Find where the given text appears and provide that cell's center as [X, Y] coordinate. 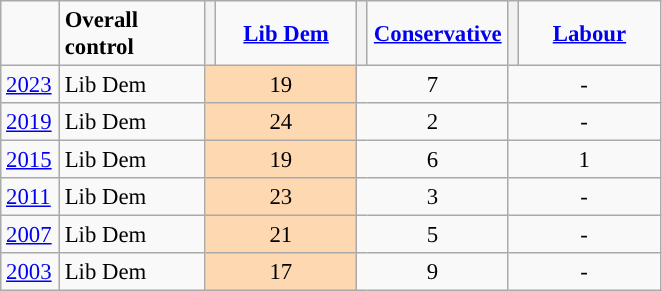
2015 [30, 160]
2019 [30, 122]
5 [433, 235]
Labour [590, 34]
1 [584, 160]
2 [433, 122]
24 [281, 122]
3 [433, 197]
Overall control [132, 34]
2011 [30, 197]
2007 [30, 235]
2023 [30, 85]
23 [281, 197]
Conservative [438, 34]
6 [433, 160]
21 [281, 235]
7 [433, 85]
